Provide the [x, y] coordinate of the cell's center where the given text is located.  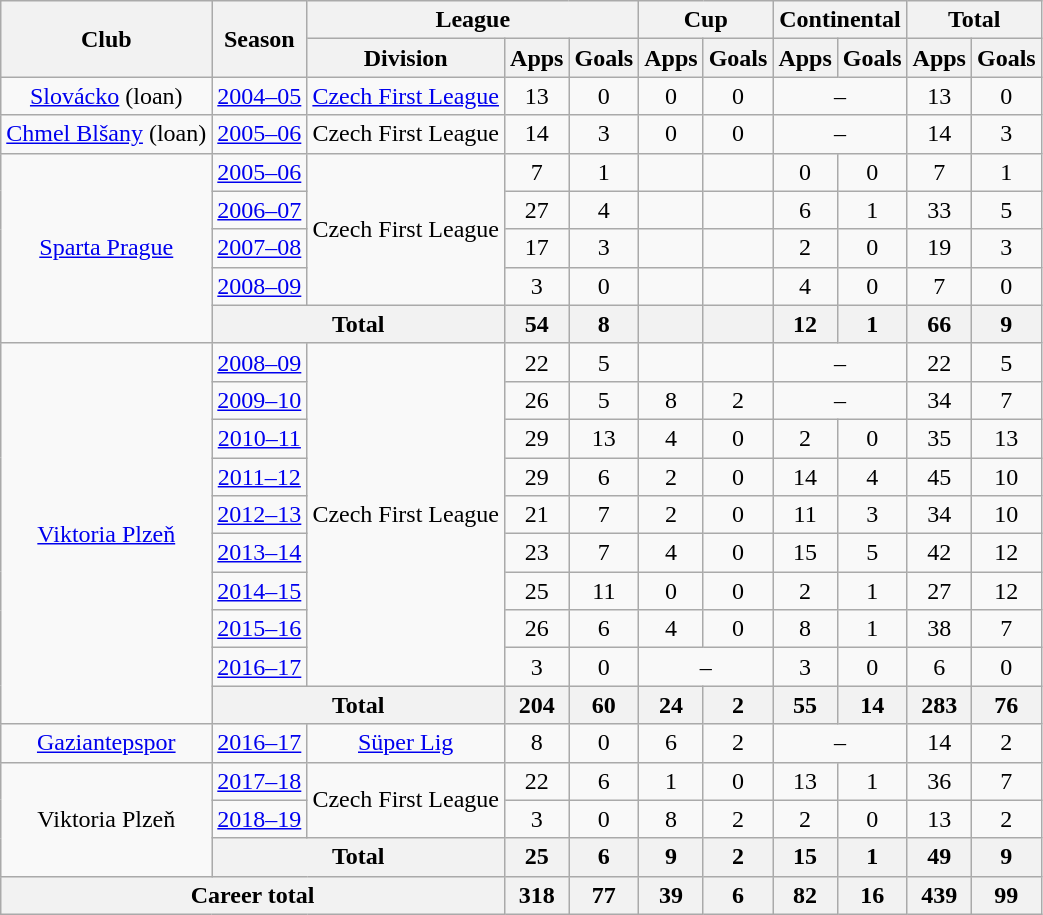
2013–14 [260, 553]
2009–10 [260, 400]
Continental [840, 20]
23 [537, 553]
54 [537, 324]
Career total [253, 895]
39 [671, 895]
2011–12 [260, 477]
2006–07 [260, 210]
77 [604, 895]
33 [939, 210]
36 [939, 781]
2007–08 [260, 248]
Gaziantepspor [106, 743]
49 [939, 857]
2004–05 [260, 96]
21 [537, 515]
Slovácko (loan) [106, 96]
2015–16 [260, 629]
82 [805, 895]
66 [939, 324]
318 [537, 895]
Season [260, 39]
204 [537, 705]
24 [671, 705]
League [473, 20]
2012–13 [260, 515]
17 [537, 248]
2014–15 [260, 591]
Cup [706, 20]
283 [939, 705]
Süper Lig [406, 743]
35 [939, 438]
2017–18 [260, 781]
55 [805, 705]
439 [939, 895]
45 [939, 477]
2018–19 [260, 819]
38 [939, 629]
99 [1006, 895]
16 [872, 895]
Sparta Prague [106, 248]
19 [939, 248]
Division [406, 58]
2010–11 [260, 438]
Chmel Blšany (loan) [106, 134]
76 [1006, 705]
60 [604, 705]
Club [106, 39]
42 [939, 553]
